Detect which cell encompasses the target text, then output its [x, y] center coordinate. 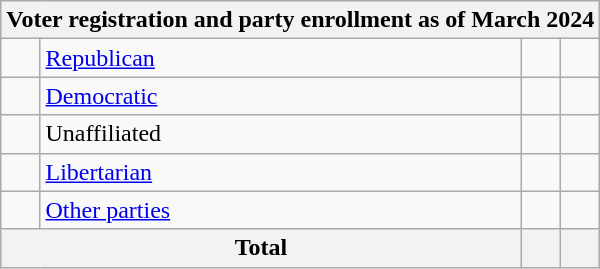
Total [262, 248]
Democratic [280, 96]
Unaffiliated [280, 134]
Libertarian [280, 172]
Other parties [280, 210]
Republican [280, 58]
Voter registration and party enrollment as of March 2024 [300, 20]
